From the cell containing the given text, extract its center point as [X, Y] coordinate. 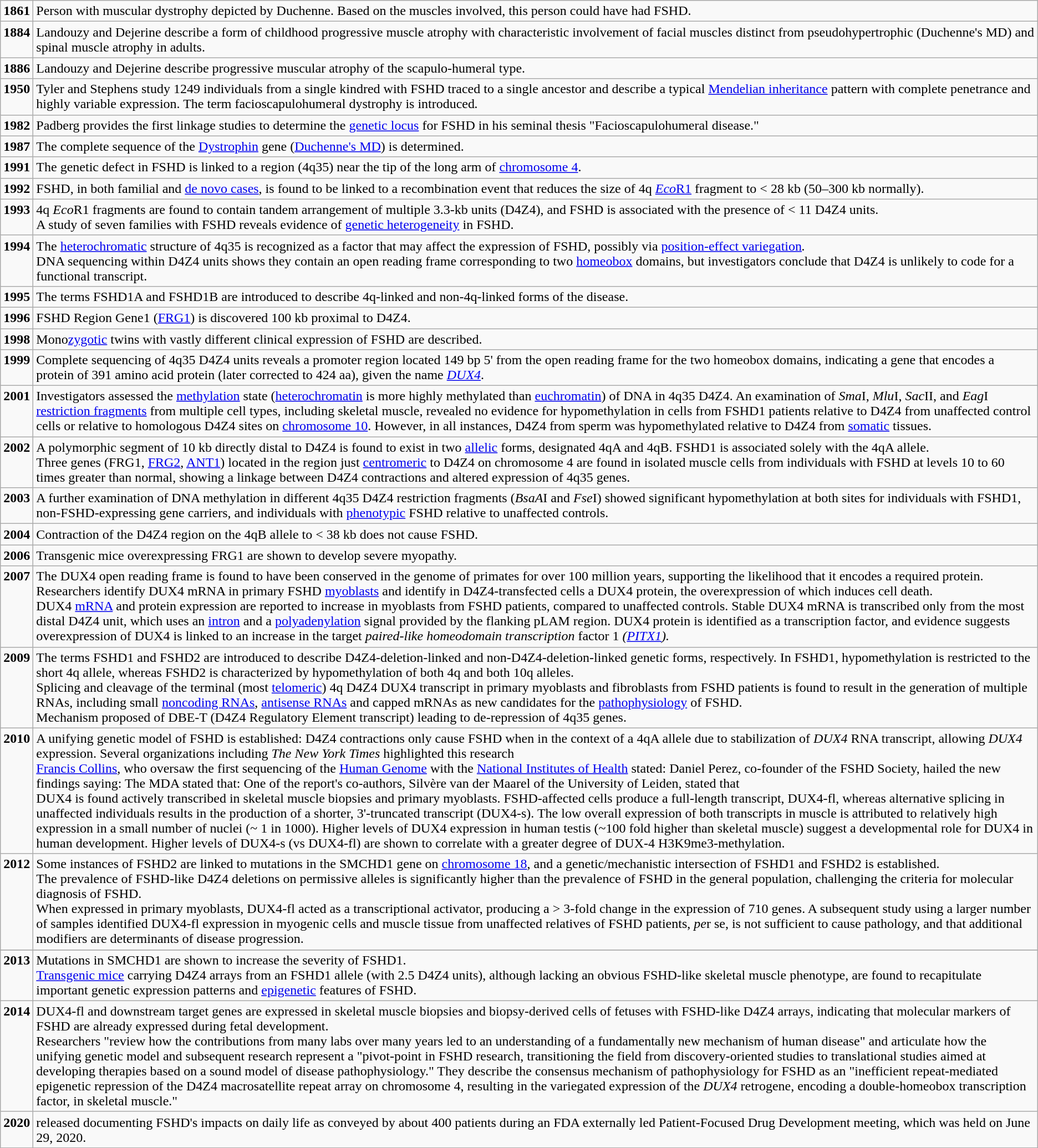
2012 [17, 901]
The complete sequence of the Dystrophin gene (Duchenne's MD) is determined. [536, 146]
2010 [17, 790]
Padberg provides the first linkage studies to determine the genetic locus for FSHD in his seminal thesis "Facioscapulohumeral disease." [536, 125]
1982 [17, 125]
1995 [17, 297]
The genetic defect in FSHD is linked to a region (4q35) near the tip of the long arm of chromosome 4. [536, 167]
2014 [17, 1056]
2013 [17, 975]
Monozygotic twins with vastly different clinical expression of FSHD are described. [536, 339]
1861 [17, 11]
1987 [17, 146]
2006 [17, 555]
1884 [17, 40]
Transgenic mice overexpressing FRG1 are shown to develop severe myopathy. [536, 555]
1991 [17, 167]
1950 [17, 96]
2004 [17, 534]
Contraction of the D4Z4 region on the 4qB allele to < 38 kb does not cause FSHD. [536, 534]
2002 [17, 462]
1992 [17, 188]
2001 [17, 411]
1999 [17, 368]
1998 [17, 339]
1996 [17, 318]
2020 [17, 1130]
1993 [17, 217]
2007 [17, 606]
Person with muscular dystrophy depicted by Duchenne. Based on the muscles involved, this person could have had FSHD. [536, 11]
Landouzy and Dejerine describe progressive muscular atrophy of the scapulo-humeral type. [536, 68]
FSHD Region Gene1 (FRG1) is discovered 100 kb proximal to D4Z4. [536, 318]
The terms FSHD1A and FSHD1B are introduced to describe 4q-linked and non-4q-linked forms of the disease. [536, 297]
1886 [17, 68]
2003 [17, 506]
2009 [17, 687]
1994 [17, 261]
